Return the [x, y] coordinate for the center point of the cell that contains the specified text.  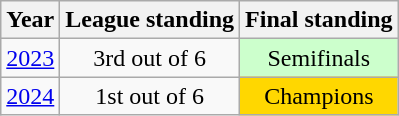
Year [30, 20]
2024 [30, 96]
Champions [319, 96]
Final standing [319, 20]
2023 [30, 58]
1st out of 6 [150, 96]
League standing [150, 20]
3rd out of 6 [150, 58]
Semifinals [319, 58]
